From the cell containing the given text, extract its center point as [x, y] coordinate. 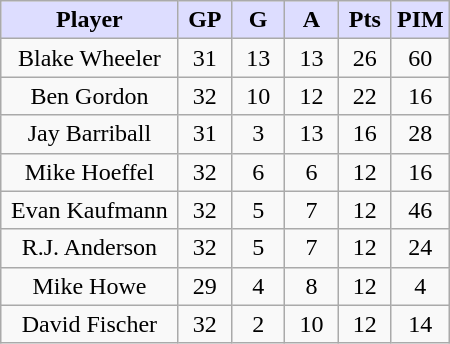
Mike Hoeffel [90, 172]
Player [90, 20]
22 [364, 96]
Evan Kaufmann [90, 210]
2 [258, 324]
14 [420, 324]
R.J. Anderson [90, 248]
Ben Gordon [90, 96]
PIM [420, 20]
29 [205, 286]
26 [364, 58]
46 [420, 210]
Blake Wheeler [90, 58]
David Fischer [90, 324]
Mike Howe [90, 286]
24 [420, 248]
3 [258, 134]
GP [205, 20]
A [312, 20]
60 [420, 58]
8 [312, 286]
Jay Barriball [90, 134]
Pts [364, 20]
28 [420, 134]
G [258, 20]
